Capture the cell that displays the provided text and extract its [X, Y] central coordinate. 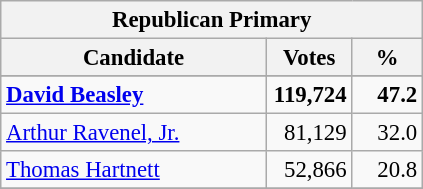
20.8 [388, 170]
Votes [309, 58]
Candidate [134, 58]
47.2 [388, 95]
Arthur Ravenel, Jr. [134, 133]
Republican Primary [212, 20]
32.0 [388, 133]
81,129 [309, 133]
Thomas Hartnett [134, 170]
% [388, 58]
David Beasley [134, 95]
119,724 [309, 95]
52,866 [309, 170]
